Provide the (x, y) coordinate of the cell's center where the given text is located.  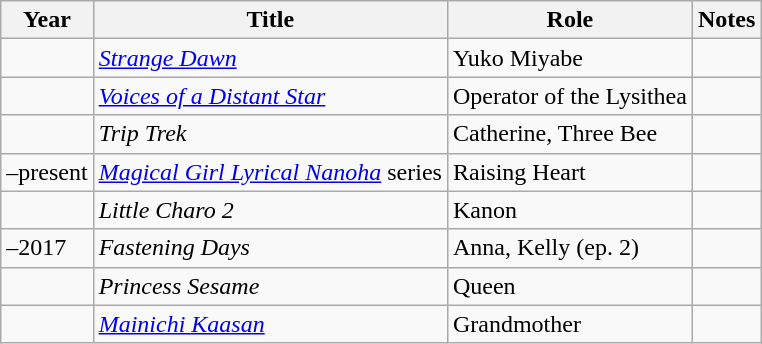
Trip Trek (270, 134)
Yuko Miyabe (570, 58)
Anna, Kelly (ep. 2) (570, 248)
–present (47, 172)
Operator of the Lysithea (570, 96)
Grandmother (570, 324)
Catherine, Three Bee (570, 134)
Year (47, 20)
Magical Girl Lyrical Nanoha series (270, 172)
Mainichi Kaasan (270, 324)
Voices of a Distant Star (270, 96)
Title (270, 20)
Raising Heart (570, 172)
Notes (726, 20)
Queen (570, 286)
Little Charo 2 (270, 210)
Role (570, 20)
–2017 (47, 248)
Kanon (570, 210)
Strange Dawn (270, 58)
Princess Sesame (270, 286)
Fastening Days (270, 248)
